Identify which cell holds the provided text, then report its [X, Y] central coordinate. 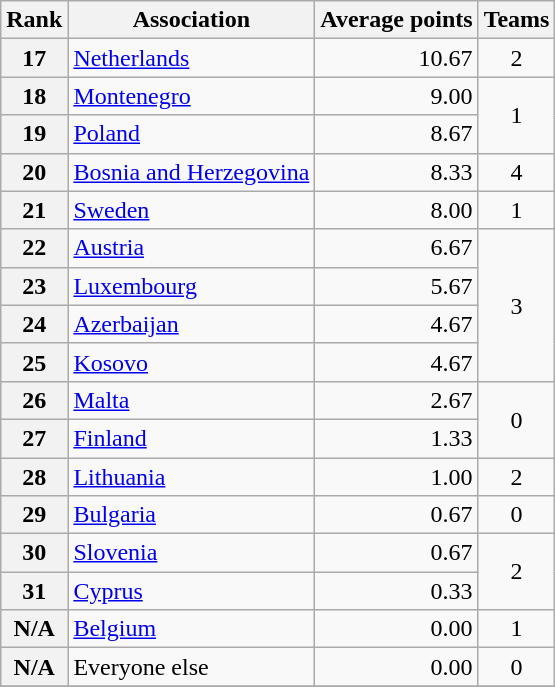
Luxembourg [192, 286]
Slovenia [192, 553]
5.67 [396, 286]
28 [34, 477]
25 [34, 362]
24 [34, 324]
8.67 [396, 134]
8.00 [396, 210]
19 [34, 134]
26 [34, 400]
Azerbaijan [192, 324]
9.00 [396, 96]
Association [192, 20]
Sweden [192, 210]
6.67 [396, 248]
Austria [192, 248]
18 [34, 96]
Bulgaria [192, 515]
27 [34, 438]
31 [34, 591]
Kosovo [192, 362]
4 [516, 172]
Belgium [192, 629]
Average points [396, 20]
Everyone else [192, 667]
0.33 [396, 591]
10.67 [396, 58]
23 [34, 286]
Poland [192, 134]
Lithuania [192, 477]
1.33 [396, 438]
Cyprus [192, 591]
Finland [192, 438]
Bosnia and Herzegovina [192, 172]
21 [34, 210]
20 [34, 172]
Teams [516, 20]
22 [34, 248]
30 [34, 553]
1.00 [396, 477]
Malta [192, 400]
Netherlands [192, 58]
2.67 [396, 400]
3 [516, 305]
29 [34, 515]
8.33 [396, 172]
17 [34, 58]
Rank [34, 20]
Montenegro [192, 96]
